From the cell containing the given text, extract its center point as [X, Y] coordinate. 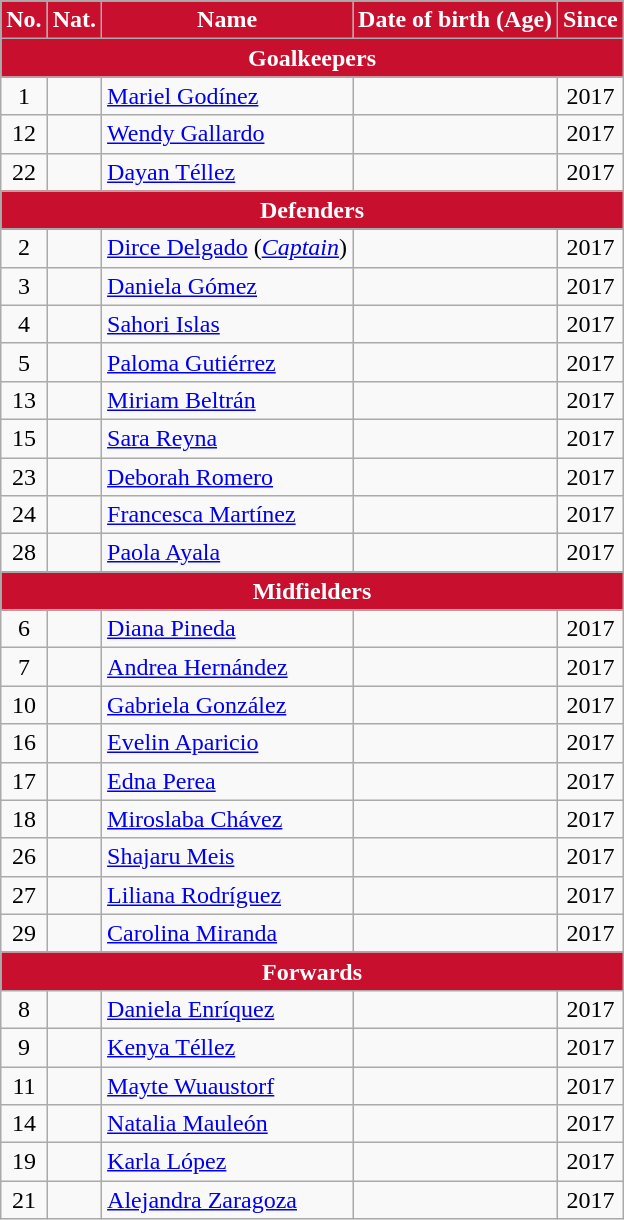
Defenders [312, 210]
Diana Pineda [228, 629]
4 [24, 324]
6 [24, 629]
18 [24, 819]
14 [24, 1124]
11 [24, 1085]
15 [24, 438]
7 [24, 667]
Edna Perea [228, 781]
Kenya Téllez [228, 1047]
21 [24, 1200]
Daniela Enríquez [228, 1009]
Mariel Godínez [228, 96]
Date of birth (Age) [456, 20]
Francesca Martínez [228, 515]
Carolina Miranda [228, 933]
8 [24, 1009]
Liliana Rodríguez [228, 895]
Alejandra Zaragoza [228, 1200]
Since [591, 20]
Goalkeepers [312, 58]
9 [24, 1047]
Miriam Beltrán [228, 400]
12 [24, 134]
Dayan Téllez [228, 172]
1 [24, 96]
Wendy Gallardo [228, 134]
Sara Reyna [228, 438]
27 [24, 895]
28 [24, 553]
Karla López [228, 1162]
Midfielders [312, 591]
16 [24, 743]
Natalia Mauleón [228, 1124]
Deborah Romero [228, 477]
26 [24, 857]
Paola Ayala [228, 553]
Nat. [74, 20]
Dirce Delgado (Captain) [228, 248]
29 [24, 933]
23 [24, 477]
Shajaru Meis [228, 857]
Andrea Hernández [228, 667]
Miroslaba Chávez [228, 819]
22 [24, 172]
3 [24, 286]
Sahori Islas [228, 324]
Daniela Gómez [228, 286]
No. [24, 20]
5 [24, 362]
24 [24, 515]
Paloma Gutiérrez [228, 362]
19 [24, 1162]
10 [24, 705]
Gabriela González [228, 705]
Evelin Aparicio [228, 743]
Name [228, 20]
Mayte Wuaustorf [228, 1085]
13 [24, 400]
Forwards [312, 971]
2 [24, 248]
17 [24, 781]
